Pinpoint the cell where the given text exists, returning its [x, y] midpoint coordinate. 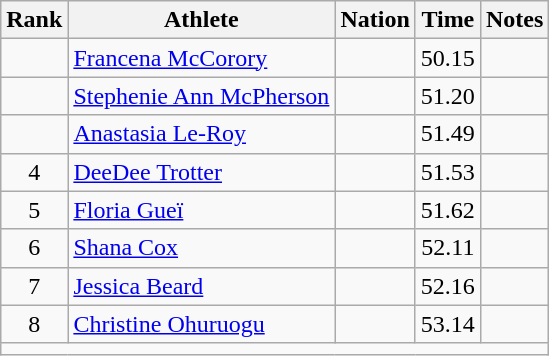
52.11 [448, 248]
51.20 [448, 96]
53.14 [448, 324]
8 [34, 324]
7 [34, 286]
51.49 [448, 134]
5 [34, 210]
4 [34, 172]
52.16 [448, 286]
Shana Cox [202, 248]
Notes [514, 20]
Rank [34, 20]
50.15 [448, 58]
51.53 [448, 172]
Jessica Beard [202, 286]
DeeDee Trotter [202, 172]
Christine Ohuruogu [202, 324]
Anastasia Le-Roy [202, 134]
Athlete [202, 20]
Nation [375, 20]
6 [34, 248]
Francena McCorory [202, 58]
Stephenie Ann McPherson [202, 96]
51.62 [448, 210]
Time [448, 20]
Floria Gueï [202, 210]
